Determine the (x, y) coordinate at the center of the cell enclosing the given text.  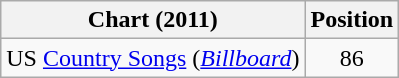
US Country Songs (Billboard) (153, 58)
86 (352, 58)
Chart (2011) (153, 20)
Position (352, 20)
